For the text-containing cell, return its midpoint in [x, y] coordinate format. 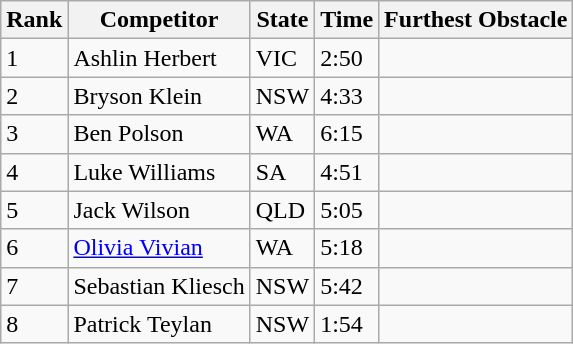
1:54 [347, 324]
4:33 [347, 96]
Bryson Klein [159, 96]
7 [34, 286]
Furthest Obstacle [476, 20]
Jack Wilson [159, 210]
8 [34, 324]
5:05 [347, 210]
SA [282, 172]
2 [34, 96]
Sebastian Kliesch [159, 286]
5:18 [347, 248]
State [282, 20]
2:50 [347, 58]
Luke Williams [159, 172]
QLD [282, 210]
Olivia Vivian [159, 248]
5 [34, 210]
Time [347, 20]
Ben Polson [159, 134]
Ashlin Herbert [159, 58]
4 [34, 172]
Rank [34, 20]
3 [34, 134]
6:15 [347, 134]
5:42 [347, 286]
VIC [282, 58]
4:51 [347, 172]
Patrick Teylan [159, 324]
1 [34, 58]
Competitor [159, 20]
6 [34, 248]
